Capture the cell that displays the provided text and extract its [X, Y] central coordinate. 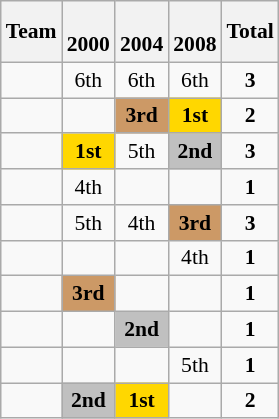
2004 [142, 32]
2000 [88, 32]
Total [250, 32]
Team [32, 32]
2008 [194, 32]
